Return the [x, y] coordinate for the center point of the cell that contains the specified text.  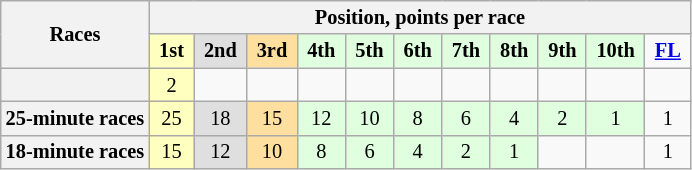
1st [172, 51]
FL [668, 51]
25-minute races [75, 118]
Position, points per race [420, 17]
7th [466, 51]
2nd [220, 51]
5th [369, 51]
8th [514, 51]
Races [75, 34]
18 [220, 118]
18-minute races [75, 152]
3rd [272, 51]
25 [172, 118]
6th [418, 51]
10th [615, 51]
9th [562, 51]
4th [321, 51]
